Output the (X, Y) coordinate of the center of the cell containing the given text.  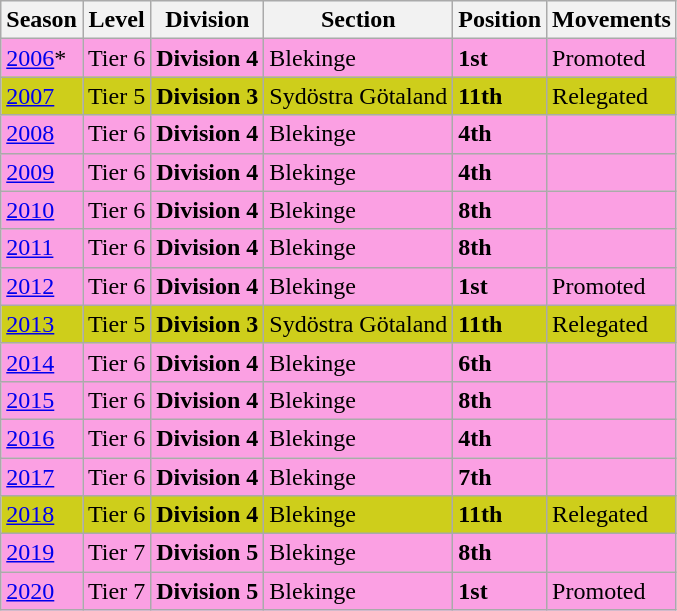
2019 (42, 553)
Section (358, 20)
2006* (42, 58)
2013 (42, 324)
6th (500, 362)
2012 (42, 286)
2014 (42, 362)
7th (500, 477)
2009 (42, 172)
2010 (42, 210)
2018 (42, 515)
2007 (42, 96)
Level (116, 20)
Division (208, 20)
2008 (42, 134)
2015 (42, 400)
2017 (42, 477)
Position (500, 20)
2016 (42, 438)
2011 (42, 248)
Movements (612, 20)
Season (42, 20)
2020 (42, 591)
